Output the (x, y) coordinate of the center of the cell containing the given text.  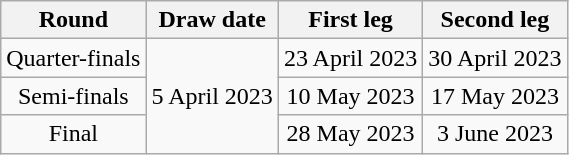
5 April 2023 (212, 96)
Quarter-finals (74, 58)
10 May 2023 (350, 96)
Round (74, 20)
28 May 2023 (350, 134)
30 April 2023 (495, 58)
First leg (350, 20)
Draw date (212, 20)
Semi-finals (74, 96)
Final (74, 134)
3 June 2023 (495, 134)
23 April 2023 (350, 58)
17 May 2023 (495, 96)
Second leg (495, 20)
